Return the (X, Y) coordinate for the center point of the cell that contains the specified text.  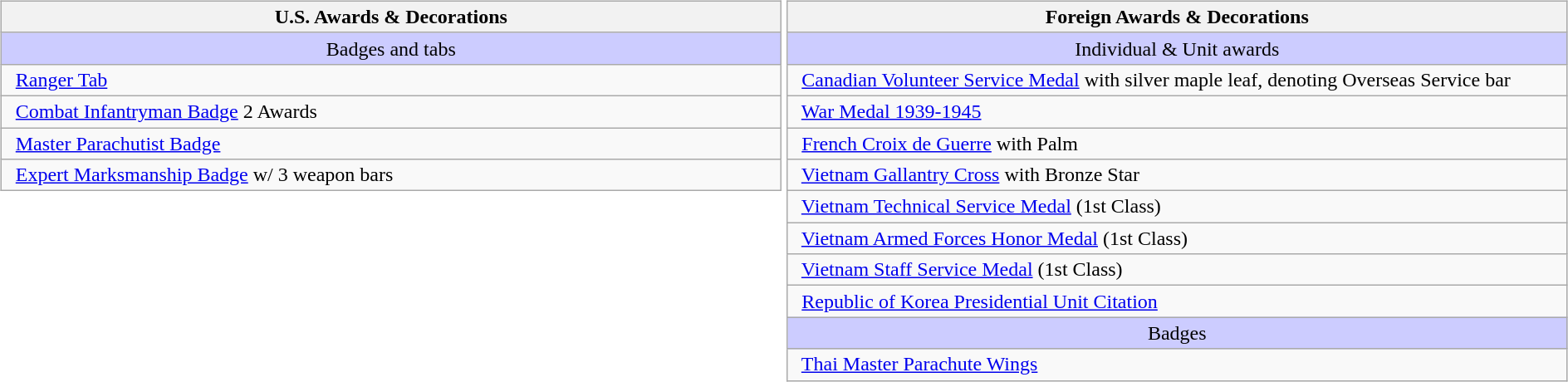
Canadian Volunteer Service Medal with silver maple leaf, denoting Overseas Service bar (1178, 80)
Vietnam Staff Service Medal (1st Class) (1178, 270)
Expert Marksmanship Badge w/ 3 weapon bars (390, 175)
Thai Master Parachute Wings (1178, 365)
Combat Infantryman Badge 2 Awards (390, 111)
French Croix de Guerre with Palm (1178, 144)
Ranger Tab (390, 80)
War Medal 1939-1945 (1178, 111)
Vietnam Technical Service Medal (1st Class) (1178, 207)
Vietnam Armed Forces Honor Medal (1st Class) (1178, 238)
Vietnam Gallantry Cross with Bronze Star (1178, 175)
Badges (1178, 333)
Badges and tabs (390, 48)
U.S. Awards & Decorations (390, 17)
Individual & Unit awards (1178, 48)
Republic of Korea Presidential Unit Citation (1178, 301)
Master Parachutist Badge (390, 144)
Foreign Awards & Decorations (1178, 17)
